Determine the [X, Y] coordinate at the center of the cell enclosing the given text.  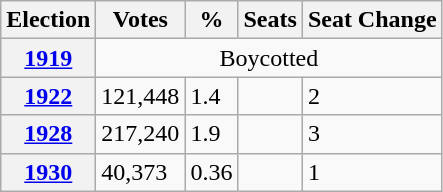
1928 [48, 134]
Seat Change [372, 20]
1919 [48, 58]
Boycotted [269, 58]
1922 [48, 96]
Election [48, 20]
% [212, 20]
1930 [48, 172]
1.4 [212, 96]
1.9 [212, 134]
40,373 [140, 172]
217,240 [140, 134]
0.36 [212, 172]
3 [372, 134]
1 [372, 172]
Votes [140, 20]
2 [372, 96]
Seats [270, 20]
121,448 [140, 96]
